Pinpoint the cell where the given text exists, returning its [x, y] midpoint coordinate. 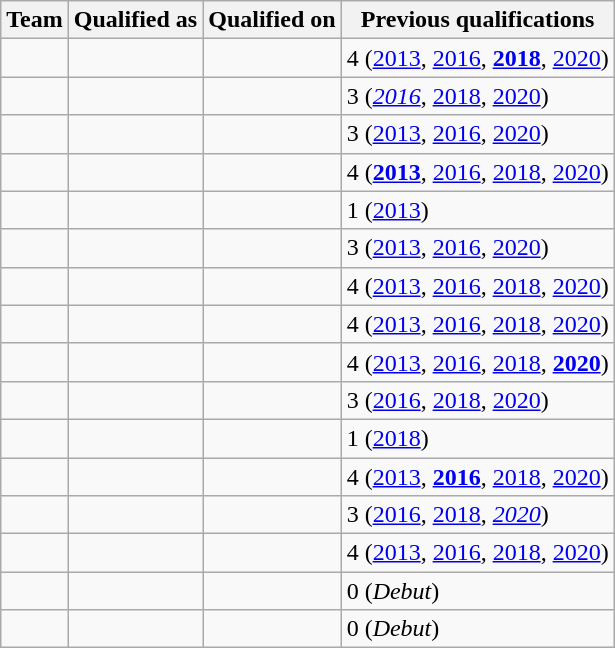
1 (2018) [478, 438]
Previous qualifications [478, 20]
1 (2013) [478, 210]
Team [35, 20]
Qualified on [272, 20]
Qualified as [135, 20]
